Find where the given text appears and provide that cell's center as (X, Y) coordinate. 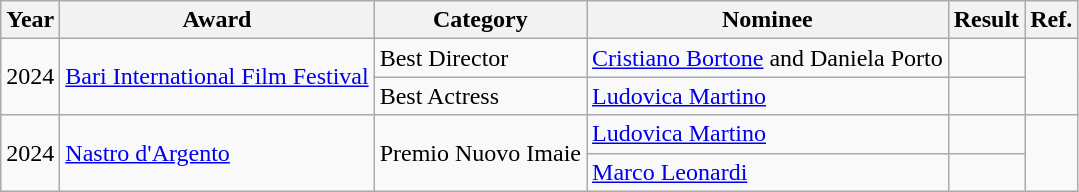
Result (986, 20)
Nastro d'Argento (217, 153)
Bari International Film Festival (217, 77)
Marco Leonardi (768, 172)
Award (217, 20)
Cristiano Bortone and Daniela Porto (768, 58)
Category (480, 20)
Best Actress (480, 96)
Premio Nuovo Imaie (480, 153)
Year (30, 20)
Best Director (480, 58)
Nominee (768, 20)
Ref. (1052, 20)
